Find where the given text appears and provide that cell's center as [x, y] coordinate. 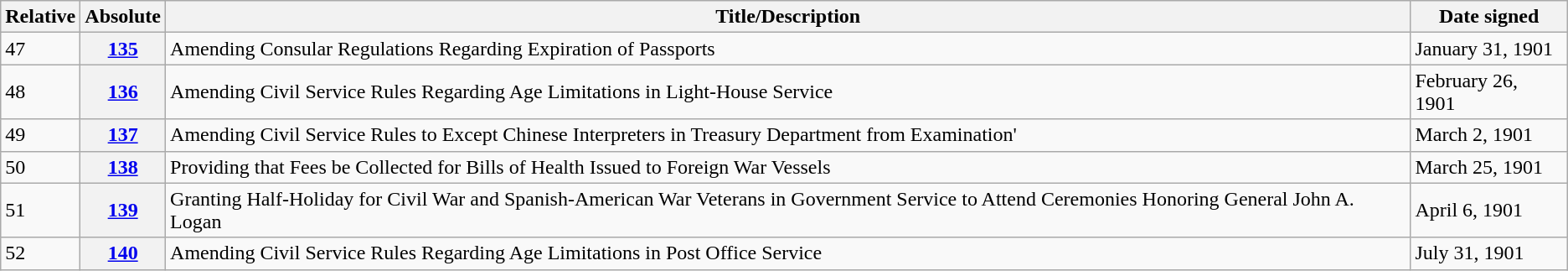
136 [123, 92]
49 [40, 135]
Providing that Fees be Collected for Bills of Health Issued to Foreign War Vessels [788, 167]
137 [123, 135]
April 6, 1901 [1489, 210]
139 [123, 210]
50 [40, 167]
February 26, 1901 [1489, 92]
48 [40, 92]
47 [40, 49]
138 [123, 167]
51 [40, 210]
July 31, 1901 [1489, 253]
March 25, 1901 [1489, 167]
Title/Description [788, 17]
Granting Half-Holiday for Civil War and Spanish-American War Veterans in Government Service to Attend Ceremonies Honoring General John A. Logan [788, 210]
Relative [40, 17]
Amending Civil Service Rules to Except Chinese Interpreters in Treasury Department from Examination' [788, 135]
Date signed [1489, 17]
Amending Consular Regulations Regarding Expiration of Passports [788, 49]
Amending Civil Service Rules Regarding Age Limitations in Post Office Service [788, 253]
Amending Civil Service Rules Regarding Age Limitations in Light-House Service [788, 92]
135 [123, 49]
52 [40, 253]
March 2, 1901 [1489, 135]
January 31, 1901 [1489, 49]
140 [123, 253]
Absolute [123, 17]
